Output the (X, Y) coordinate of the center of the cell containing the given text.  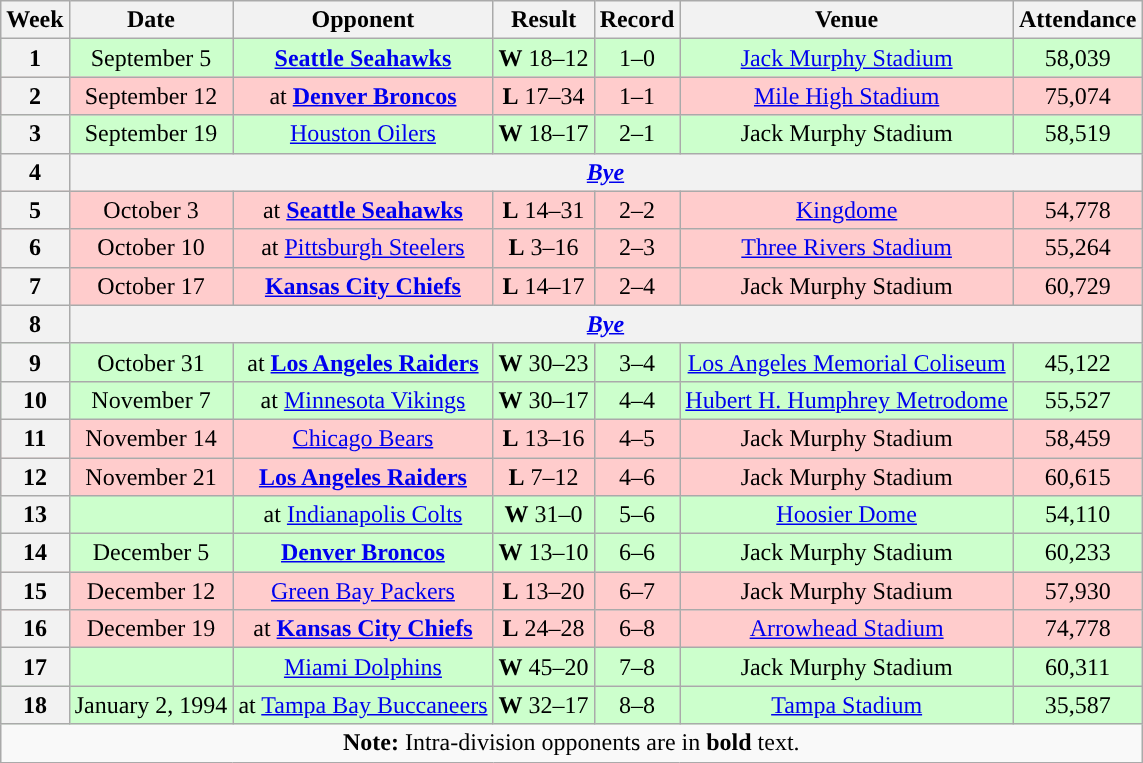
4–4 (637, 400)
Attendance (1077, 20)
55,264 (1077, 248)
6–6 (637, 553)
45,122 (1077, 362)
35,587 (1077, 705)
October 17 (151, 286)
at Kansas City Chiefs (363, 629)
Hubert H. Humphrey Metrodome (847, 400)
54,110 (1077, 515)
November 21 (151, 477)
at Indianapolis Colts (363, 515)
60,233 (1077, 553)
Result (544, 20)
58,519 (1077, 134)
5–6 (637, 515)
at Tampa Bay Buccaneers (363, 705)
L 13–16 (544, 438)
at Minnesota Vikings (363, 400)
Los Angeles Raiders (363, 477)
2 (35, 96)
W 18–12 (544, 58)
at Los Angeles Raiders (363, 362)
W 30–17 (544, 400)
Chicago Bears (363, 438)
October 10 (151, 248)
W 30–23 (544, 362)
3 (35, 134)
2–4 (637, 286)
6 (35, 248)
L 7–12 (544, 477)
6–8 (637, 629)
Hoosier Dome (847, 515)
November 14 (151, 438)
3–4 (637, 362)
10 (35, 400)
Seattle Seahawks (363, 58)
58,039 (1077, 58)
9 (35, 362)
2–3 (637, 248)
11 (35, 438)
at Seattle Seahawks (363, 210)
December 19 (151, 629)
W 18–17 (544, 134)
2–1 (637, 134)
18 (35, 705)
Houston Oilers (363, 134)
September 12 (151, 96)
Record (637, 20)
1 (35, 58)
at Denver Broncos (363, 96)
7 (35, 286)
L 14–17 (544, 286)
Green Bay Packers (363, 591)
Three Rivers Stadium (847, 248)
60,311 (1077, 667)
September 19 (151, 134)
54,778 (1077, 210)
58,459 (1077, 438)
55,527 (1077, 400)
L 13–20 (544, 591)
October 3 (151, 210)
60,729 (1077, 286)
13 (35, 515)
December 12 (151, 591)
4 (35, 172)
Mile High Stadium (847, 96)
W 32–17 (544, 705)
4–6 (637, 477)
75,074 (1077, 96)
L 14–31 (544, 210)
Date (151, 20)
December 5 (151, 553)
Denver Broncos (363, 553)
Note: Intra-division opponents are in bold text. (572, 743)
Venue (847, 20)
Arrowhead Stadium (847, 629)
November 7 (151, 400)
6–7 (637, 591)
7–8 (637, 667)
Miami Dolphins (363, 667)
October 31 (151, 362)
2–2 (637, 210)
L 24–28 (544, 629)
1–1 (637, 96)
L 17–34 (544, 96)
Week (35, 20)
16 (35, 629)
W 13–10 (544, 553)
Kansas City Chiefs (363, 286)
L 3–16 (544, 248)
5 (35, 210)
57,930 (1077, 591)
8 (35, 324)
September 5 (151, 58)
14 (35, 553)
8–8 (637, 705)
January 2, 1994 (151, 705)
Kingdome (847, 210)
74,778 (1077, 629)
60,615 (1077, 477)
W 45–20 (544, 667)
W 31–0 (544, 515)
17 (35, 667)
Tampa Stadium (847, 705)
15 (35, 591)
1–0 (637, 58)
at Pittsburgh Steelers (363, 248)
Opponent (363, 20)
12 (35, 477)
4–5 (637, 438)
Los Angeles Memorial Coliseum (847, 362)
